Detect which cell encompasses the target text, then output its [x, y] center coordinate. 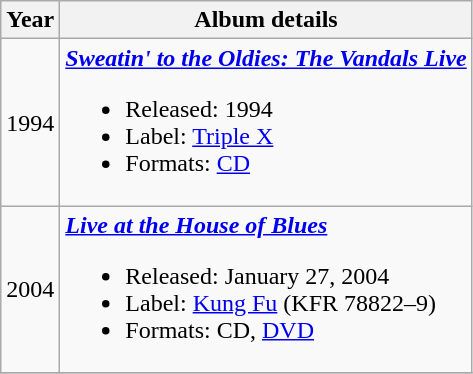
2004 [30, 290]
Year [30, 20]
Album details [266, 20]
Live at the House of BluesReleased: January 27, 2004Label: Kung Fu (KFR 78822–9)Formats: CD, DVD [266, 290]
Sweatin' to the Oldies: The Vandals LiveReleased: 1994Label: Triple XFormats: CD [266, 122]
1994 [30, 122]
